Return the (X, Y) coordinate for the center point of the cell that contains the specified text.  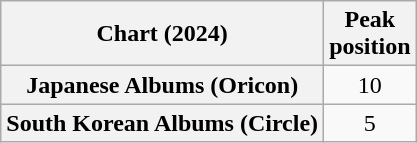
South Korean Albums (Circle) (162, 123)
Japanese Albums (Oricon) (162, 85)
Chart (2024) (162, 34)
10 (370, 85)
Peakposition (370, 34)
5 (370, 123)
